Locate the cell with the specified text and output its [X, Y] center coordinate. 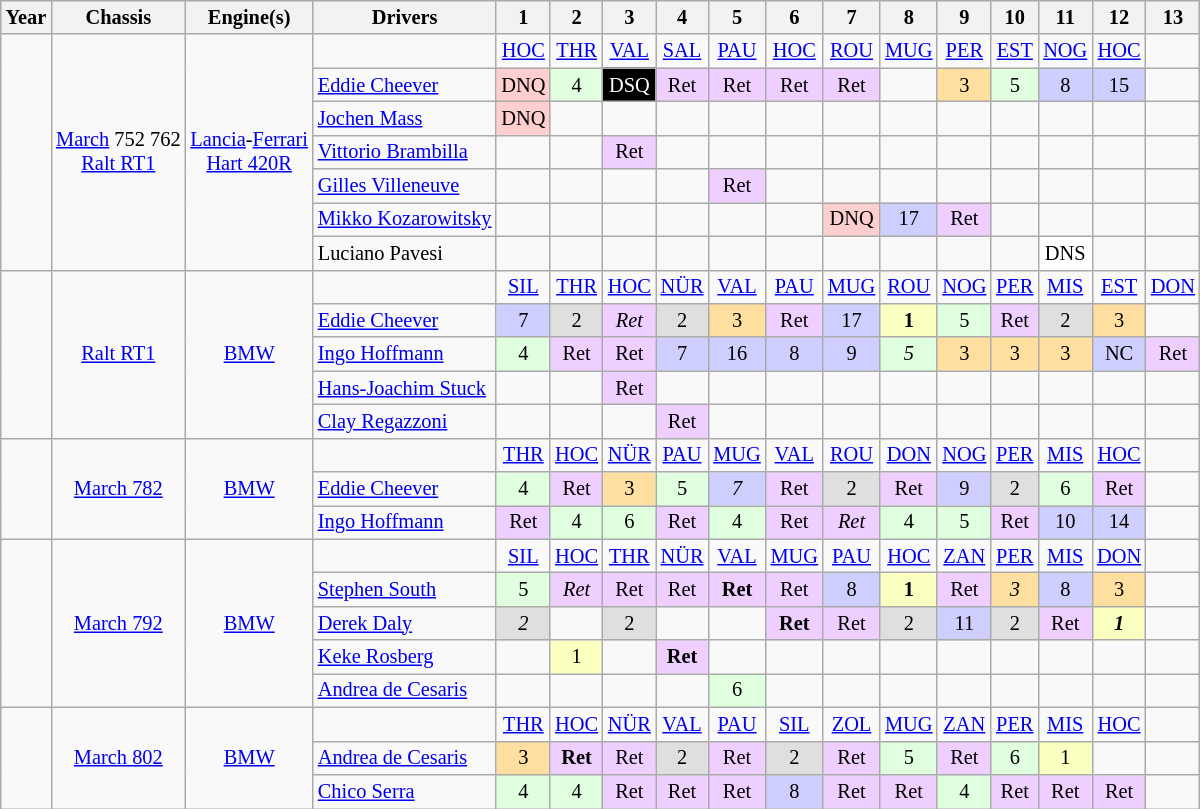
Engine(s) [248, 17]
Chassis [118, 17]
Gilles Villeneuve [405, 186]
13 [1173, 17]
Vittorio Brambilla [405, 152]
Chico Serra [405, 791]
Jochen Mass [405, 118]
ZOL [852, 724]
March 752 762Ralt RT1 [118, 152]
Stephen South [405, 589]
14 [1119, 522]
Lancia-FerrariHart 420R [248, 152]
NC [1119, 354]
Hans-Joachim Stuck [405, 388]
16 [736, 354]
12 [1119, 17]
SAL [682, 51]
Drivers [405, 17]
Derek Daly [405, 623]
Mikko Kozarowitsky [405, 219]
March 792 [118, 623]
Keke Rosberg [405, 657]
Year [26, 17]
DSQ [630, 85]
DNS [1065, 253]
March 802 [118, 758]
15 [1119, 85]
Luciano Pavesi [405, 253]
Clay Regazzoni [405, 421]
March 782 [118, 488]
Ralt RT1 [118, 354]
